Find where the given text appears and provide that cell's center as (x, y) coordinate. 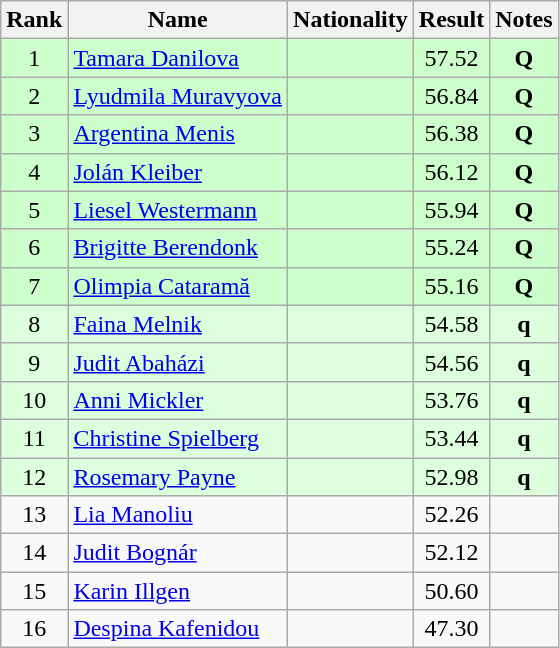
Argentina Menis (178, 134)
52.98 (451, 477)
10 (34, 400)
8 (34, 324)
Christine Spielberg (178, 438)
47.30 (451, 629)
53.76 (451, 400)
16 (34, 629)
Nationality (351, 20)
Judit Bognár (178, 553)
57.52 (451, 58)
Rosemary Payne (178, 477)
52.12 (451, 553)
Jolán Kleiber (178, 172)
11 (34, 438)
53.44 (451, 438)
56.84 (451, 96)
Anni Mickler (178, 400)
5 (34, 210)
56.12 (451, 172)
Brigitte Berendonk (178, 248)
52.26 (451, 515)
Result (451, 20)
Faina Melnik (178, 324)
55.24 (451, 248)
9 (34, 362)
15 (34, 591)
50.60 (451, 591)
3 (34, 134)
12 (34, 477)
Olimpia Cataramă (178, 286)
Despina Kafenidou (178, 629)
54.58 (451, 324)
13 (34, 515)
Notes (524, 20)
56.38 (451, 134)
2 (34, 96)
Name (178, 20)
Lyudmila Muravyova (178, 96)
54.56 (451, 362)
4 (34, 172)
Tamara Danilova (178, 58)
1 (34, 58)
6 (34, 248)
Karin Illgen (178, 591)
14 (34, 553)
7 (34, 286)
Rank (34, 20)
Liesel Westermann (178, 210)
Lia Manoliu (178, 515)
55.16 (451, 286)
55.94 (451, 210)
Judit Abaházi (178, 362)
